Determine the (x, y) coordinate at the center of the cell enclosing the given text.  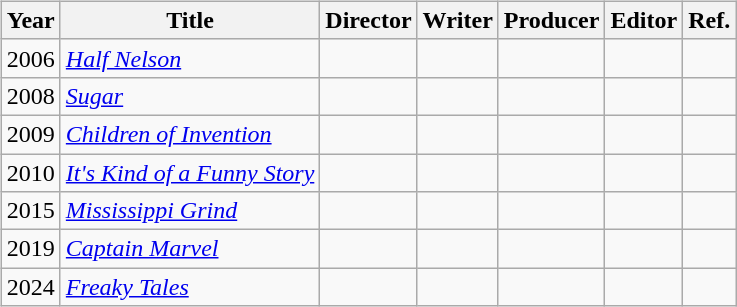
2010 (30, 173)
2009 (30, 134)
Producer (552, 20)
It's Kind of a Funny Story (190, 173)
Freaky Tales (190, 287)
2019 (30, 249)
2008 (30, 96)
Ref. (710, 20)
2024 (30, 287)
Half Nelson (190, 58)
Children of Invention (190, 134)
Editor (644, 20)
Mississippi Grind (190, 211)
Sugar (190, 96)
Title (190, 20)
Year (30, 20)
2006 (30, 58)
Writer (458, 20)
2015 (30, 211)
Director (368, 20)
Captain Marvel (190, 249)
